Capture the cell that displays the provided text and extract its [X, Y] central coordinate. 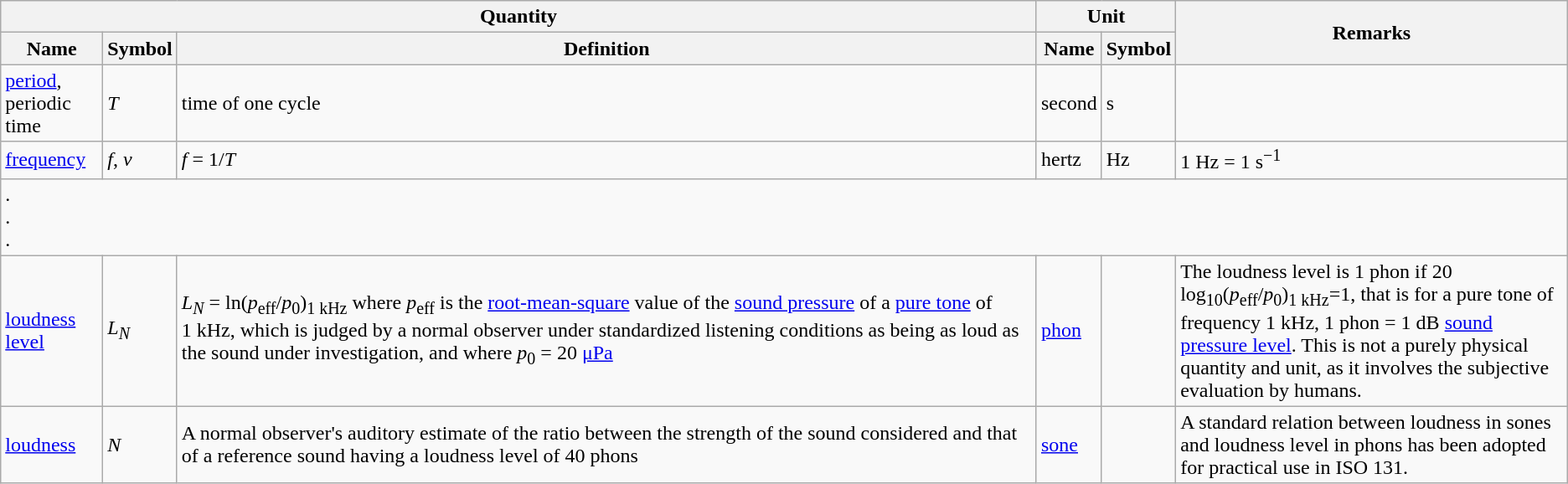
... [784, 217]
1 Hz = 1 s−1 [1372, 161]
N [140, 445]
f, ν [140, 161]
Hz [1138, 161]
Definition [606, 49]
period,periodic time [52, 103]
Quantity [519, 17]
loudness level [52, 332]
T [140, 103]
time of one cycle [606, 103]
second [1069, 103]
sone [1069, 445]
A standard relation between loudness in sones and loudness level in phons has been adopted for practical use in ISO 131. [1372, 445]
phon [1069, 332]
Unit [1106, 17]
hertz [1069, 161]
f = 1/T [606, 161]
LN [140, 332]
s [1138, 103]
Remarks [1372, 33]
frequency [52, 161]
loudness [52, 445]
